Provide the [x, y] coordinate of the cell's center where the given text is located.  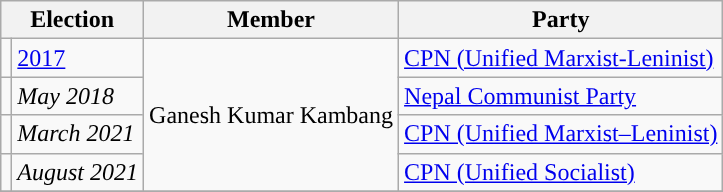
Party [561, 20]
CPN (Unified Marxist–Leninist) [561, 134]
CPN (Unified Marxist-Leninist) [561, 58]
CPN (Unified Socialist) [561, 172]
Election [72, 20]
March 2021 [78, 134]
May 2018 [78, 96]
Member [272, 20]
2017 [78, 58]
August 2021 [78, 172]
Ganesh Kumar Kambang [272, 115]
Nepal Communist Party [561, 96]
